For the text-containing cell, return its midpoint in (X, Y) coordinate format. 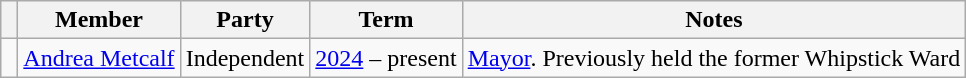
Term (386, 20)
Independent (245, 58)
Member (99, 20)
Andrea Metcalf (99, 58)
Party (245, 20)
2024 – present (386, 58)
Notes (714, 20)
Mayor. Previously held the former Whipstick Ward (714, 58)
